Find where the given text appears and provide that cell's center as [X, Y] coordinate. 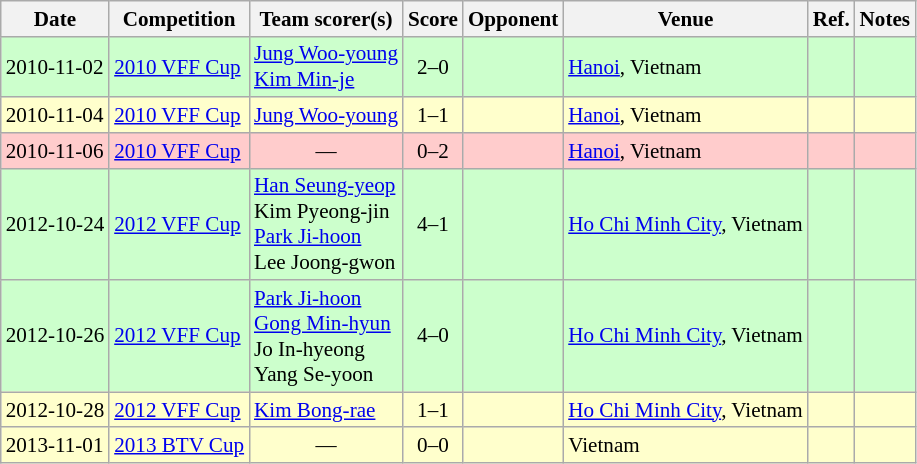
Opponent [513, 18]
2010-11-04 [55, 114]
Jung Woo-young [326, 114]
Venue [685, 18]
2–0 [433, 66]
Team scorer(s) [326, 18]
2013-11-01 [55, 444]
Jung Woo-young Kim Min-je [326, 66]
Score [433, 18]
Park Ji-hoon Gong Min-hyun Jo In-hyeong Yang Se-yoon [326, 336]
Date [55, 18]
4–1 [433, 224]
0–0 [433, 444]
4–0 [433, 336]
Kim Bong-rae [326, 410]
2012-10-26 [55, 336]
Ref. [832, 18]
Han Seung-yeop Kim Pyeong-jin Park Ji-hoon Lee Joong-gwon [326, 224]
Competition [179, 18]
Vietnam [685, 444]
2010-11-06 [55, 150]
0–2 [433, 150]
2012-10-28 [55, 410]
Notes [885, 18]
2012-10-24 [55, 224]
2010-11-02 [55, 66]
2013 BTV Cup [179, 444]
